Provide the [x, y] coordinate of the cell's center where the given text is located.  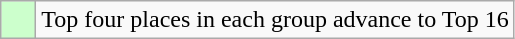
Top four places in each group advance to Top 16 [275, 20]
